Pinpoint the cell where the given text exists, returning its [X, Y] midpoint coordinate. 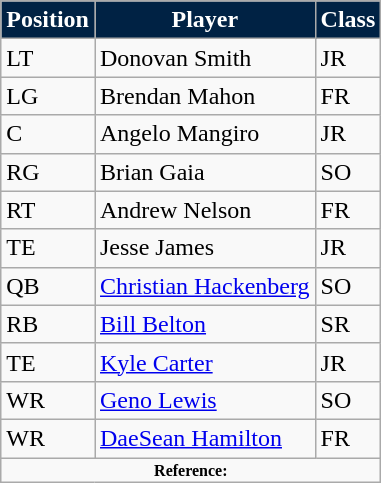
Player [204, 20]
C [48, 134]
Bill Belton [204, 324]
LT [48, 58]
DaeSean Hamilton [204, 438]
Christian Hackenberg [204, 286]
Angelo Mangiro [204, 134]
Kyle Carter [204, 362]
Andrew Nelson [204, 210]
LG [48, 96]
SR [348, 324]
Reference: [191, 470]
Jesse James [204, 248]
Class [348, 20]
Geno Lewis [204, 400]
Brendan Mahon [204, 96]
Position [48, 20]
RT [48, 210]
RG [48, 172]
Donovan Smith [204, 58]
QB [48, 286]
RB [48, 324]
Brian Gaia [204, 172]
